Search for the cell housing the specified text and yield its [x, y] center coordinate. 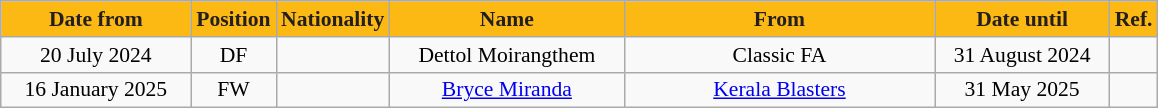
DF [234, 55]
From [779, 19]
Date until [1022, 19]
31 May 2025 [1022, 90]
FW [234, 90]
Dettol Moirangthem [506, 55]
20 July 2024 [96, 55]
Ref. [1134, 19]
Classic FA [779, 55]
Bryce Miranda [506, 90]
Date from [96, 19]
Kerala Blasters [779, 90]
Position [234, 19]
16 January 2025 [96, 90]
31 August 2024 [1022, 55]
Name [506, 19]
Nationality [332, 19]
